From the cell containing the given text, extract its center point as (X, Y) coordinate. 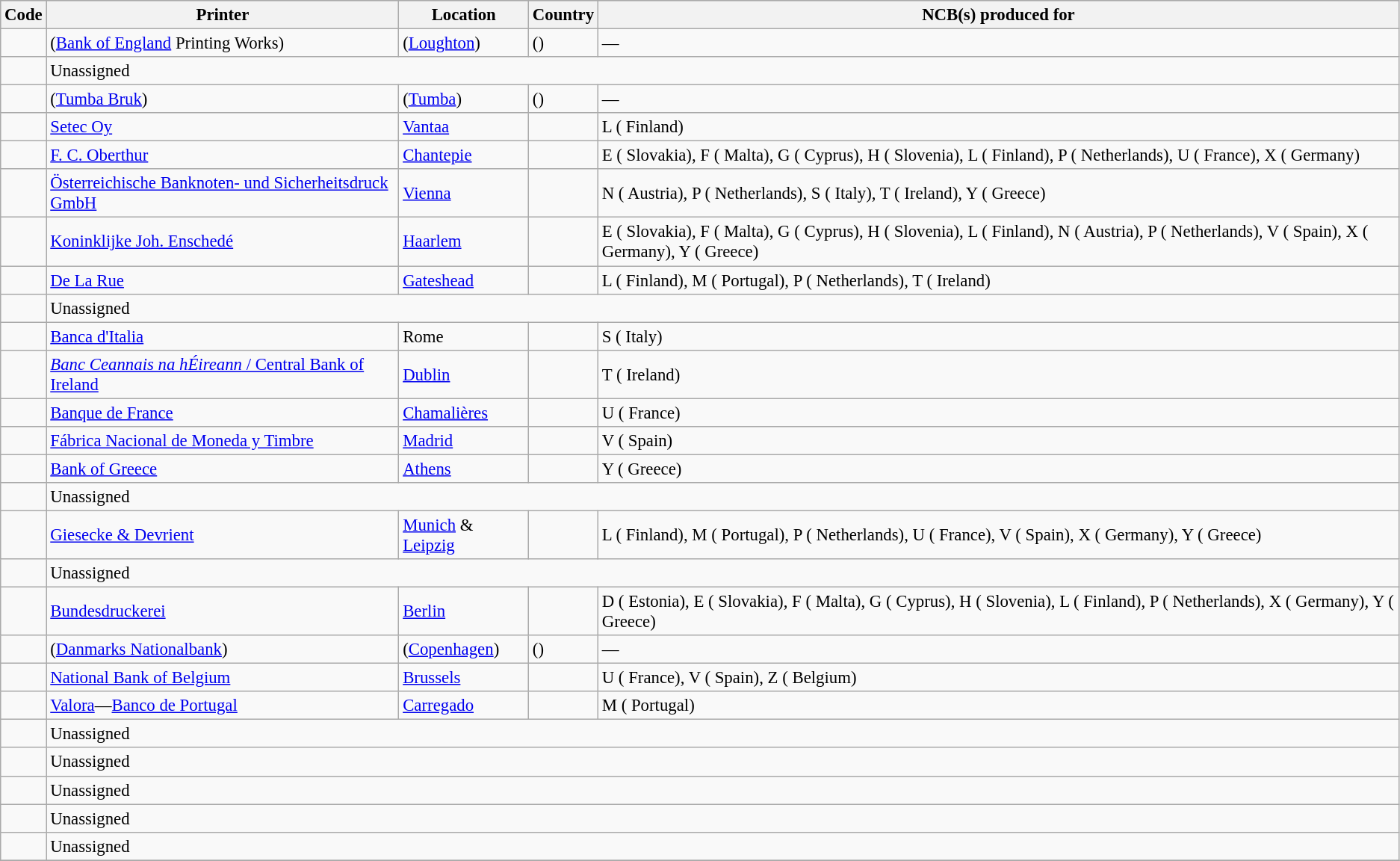
Haarlem (464, 242)
Fábrica Nacional de Moneda y Timbre (223, 441)
Berlin (464, 611)
L ( Finland), M ( Portugal), P ( Netherlands), U ( France), V ( Spain), X ( Germany), Y ( Greece) (998, 535)
V ( Spain) (998, 441)
T ( Ireland) (998, 374)
Österreichische Banknoten‐ und Sicherheitsdruck GmbH (223, 193)
N ( Austria), P ( Netherlands), S ( Italy), T ( Ireland), Y ( Greece) (998, 193)
E ( Slovakia), F ( Malta), G ( Cyprus), H ( Slovenia), L ( Finland), N ( Austria), P ( Netherlands), V ( Spain), X ( Germany), Y ( Greece) (998, 242)
NCB(s) produced for (998, 15)
Brussels (464, 678)
Bank of Greece (223, 469)
Vantaa (464, 127)
Munich & Leipzig (464, 535)
(Bank of England Printing Works) (223, 43)
U ( France) (998, 413)
D ( Estonia), E ( Slovakia), F ( Malta), G ( Cyprus), H ( Slovenia), L ( Finland), P ( Netherlands), X ( Germany), Y ( Greece) (998, 611)
Vienna (464, 193)
Giesecke & Devrient (223, 535)
E ( Slovakia), F ( Malta), G ( Cyprus), H ( Slovenia), L ( Finland), P ( Netherlands), U ( France), X ( Germany) (998, 155)
Country (563, 15)
Carregado (464, 706)
National Bank of Belgium (223, 678)
(Tumba Bruk) (223, 99)
Koninklijke Joh. Enschedé (223, 242)
Rome (464, 336)
F. C. Oberthur (223, 155)
Banca d'Italia (223, 336)
Y ( Greece) (998, 469)
De La Rue (223, 280)
Madrid (464, 441)
Location (464, 15)
Chamalières (464, 413)
Bundesdruckerei (223, 611)
Gateshead (464, 280)
Banque de France (223, 413)
Athens (464, 469)
L ( Finland) (998, 127)
Printer (223, 15)
(Loughton) (464, 43)
L ( Finland), M ( Portugal), P ( Netherlands), T ( Ireland) (998, 280)
(Copenhagen) (464, 649)
(Tumba) (464, 99)
Setec Oy (223, 127)
U ( France), V ( Spain), Z ( Belgium) (998, 678)
M ( Portugal) (998, 706)
(Danmarks Nationalbank) (223, 649)
Code (24, 15)
Chantepie (464, 155)
Dublin (464, 374)
Banc Ceannais na hÉireann / Central Bank of Ireland (223, 374)
Valora—Banco de Portugal (223, 706)
S ( Italy) (998, 336)
